Search for the cell housing the specified text and yield its (X, Y) center coordinate. 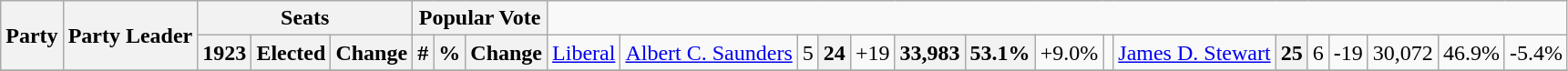
33,983 (929, 53)
+9.0% (1070, 53)
53.1% (1000, 53)
# (423, 53)
25 (1292, 53)
Popular Vote (480, 18)
Party (32, 35)
5 (807, 53)
% (450, 53)
6 (1317, 53)
-19 (1348, 53)
-5.4% (1536, 53)
24 (835, 53)
James D. Stewart (1194, 53)
46.9% (1471, 53)
Elected (292, 53)
30,072 (1403, 53)
1923 (224, 53)
Liberal (584, 53)
Albert C. Saunders (709, 53)
Seats (305, 18)
Party Leader (130, 35)
+19 (873, 53)
